For the text-containing cell, return its midpoint in (X, Y) coordinate format. 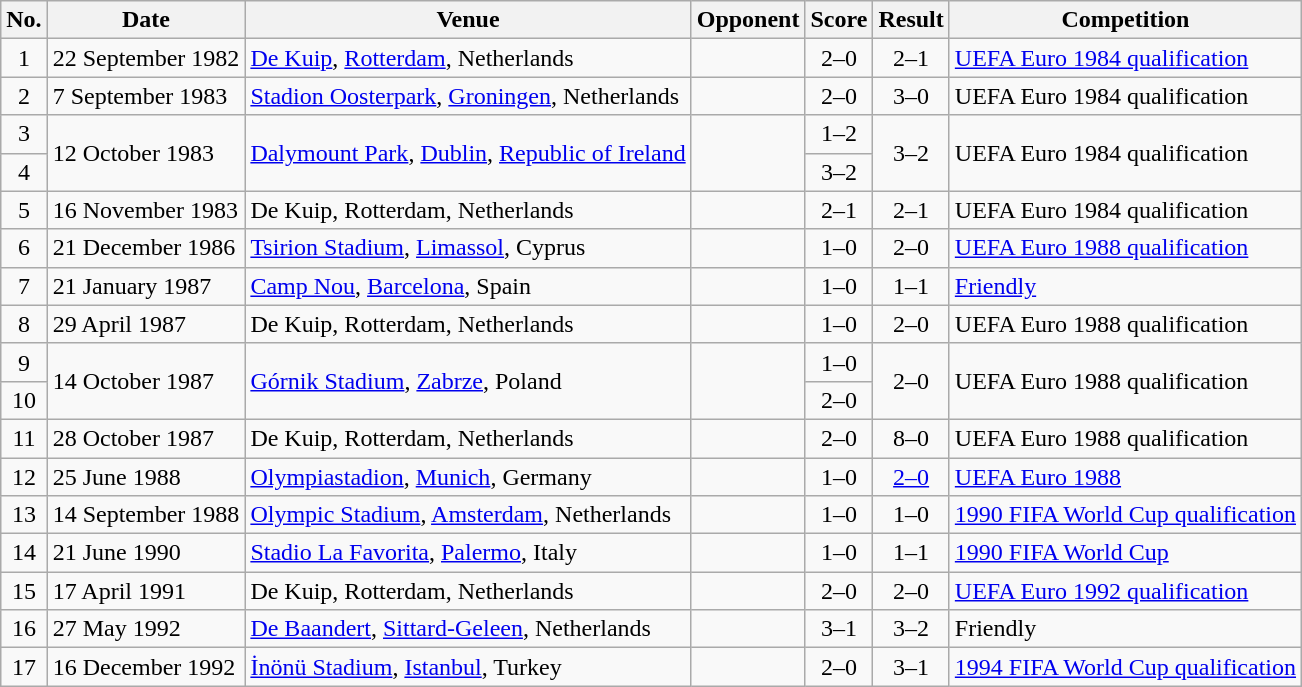
25 June 1988 (146, 477)
Score (839, 20)
16 December 1992 (146, 667)
1990 FIFA World Cup qualification (1125, 515)
16 (24, 629)
3 (24, 134)
1 (24, 58)
Opponent (748, 20)
8 (24, 324)
9 (24, 362)
14 (24, 553)
29 April 1987 (146, 324)
Dalymount Park, Dublin, Republic of Ireland (468, 153)
Olympic Stadium, Amsterdam, Netherlands (468, 515)
1990 FIFA World Cup (1125, 553)
Camp Nou, Barcelona, Spain (468, 286)
3–0 (911, 96)
21 December 1986 (146, 248)
Olympiastadion, Munich, Germany (468, 477)
1994 FIFA World Cup qualification (1125, 667)
6 (24, 248)
16 November 1983 (146, 210)
14 September 1988 (146, 515)
Competition (1125, 20)
Date (146, 20)
22 September 1982 (146, 58)
De Baandert, Sittard-Geleen, Netherlands (468, 629)
14 October 1987 (146, 381)
Result (911, 20)
15 (24, 591)
4 (24, 172)
7 September 1983 (146, 96)
Stadio La Favorita, Palermo, Italy (468, 553)
8–0 (911, 438)
27 May 1992 (146, 629)
10 (24, 400)
UEFA Euro 1988 (1125, 477)
Stadion Oosterpark, Groningen, Netherlands (468, 96)
11 (24, 438)
21 June 1990 (146, 553)
2 (24, 96)
12 October 1983 (146, 153)
5 (24, 210)
1–2 (839, 134)
No. (24, 20)
13 (24, 515)
21 January 1987 (146, 286)
12 (24, 477)
UEFA Euro 1992 qualification (1125, 591)
Venue (468, 20)
28 October 1987 (146, 438)
İnönü Stadium, Istanbul, Turkey (468, 667)
17 (24, 667)
17 April 1991 (146, 591)
Górnik Stadium, Zabrze, Poland (468, 381)
Tsirion Stadium, Limassol, Cyprus (468, 248)
7 (24, 286)
